Identify which cell holds the provided text, then report its [X, Y] central coordinate. 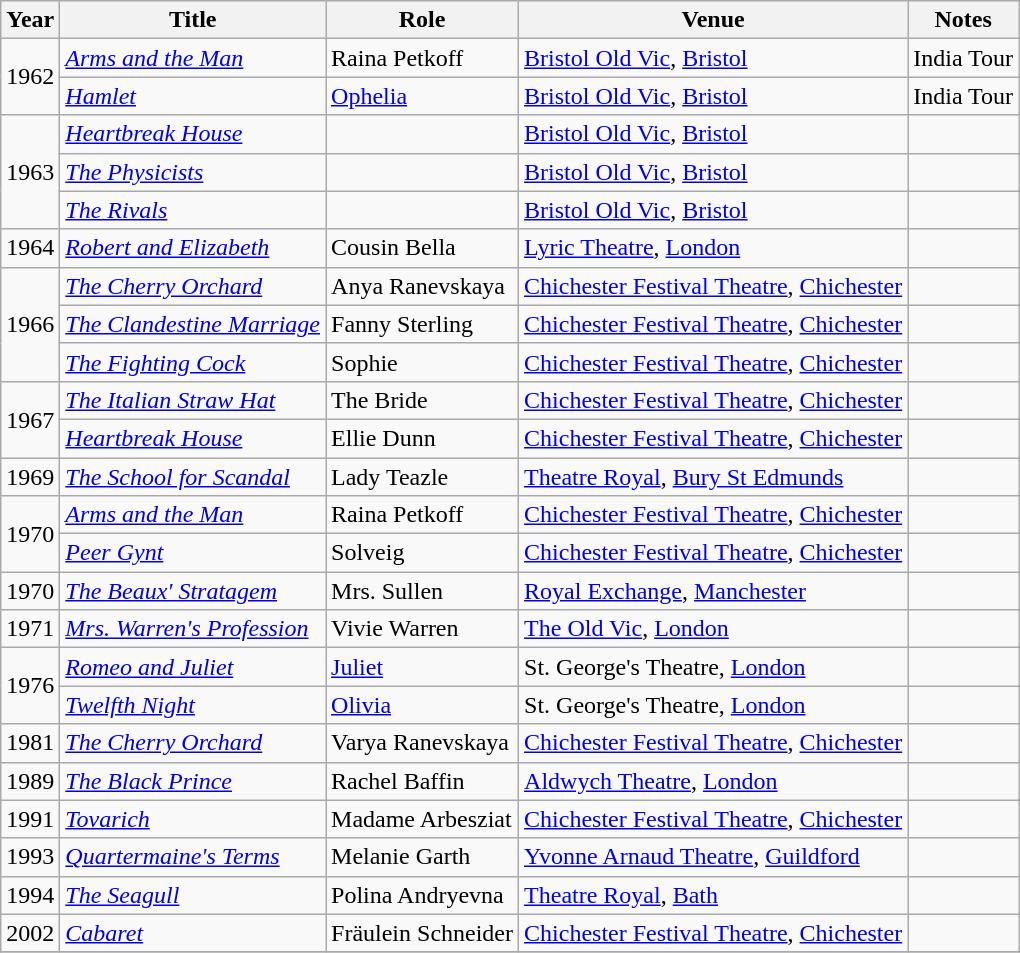
The Physicists [193, 172]
1989 [30, 781]
Theatre Royal, Bath [714, 895]
The Black Prince [193, 781]
Yvonne Arnaud Theatre, Guildford [714, 857]
1993 [30, 857]
Notes [964, 20]
1994 [30, 895]
Quartermaine's Terms [193, 857]
Mrs. Sullen [422, 591]
Vivie Warren [422, 629]
Lyric Theatre, London [714, 248]
Solveig [422, 553]
Title [193, 20]
Juliet [422, 667]
Ophelia [422, 96]
Robert and Elizabeth [193, 248]
Varya Ranevskaya [422, 743]
Cabaret [193, 933]
Lady Teazle [422, 477]
The Seagull [193, 895]
Year [30, 20]
The Italian Straw Hat [193, 400]
Rachel Baffin [422, 781]
The Rivals [193, 210]
Romeo and Juliet [193, 667]
The Fighting Cock [193, 362]
The Clandestine Marriage [193, 324]
Mrs. Warren's Profession [193, 629]
Hamlet [193, 96]
Royal Exchange, Manchester [714, 591]
Olivia [422, 705]
2002 [30, 933]
Role [422, 20]
Theatre Royal, Bury St Edmunds [714, 477]
1976 [30, 686]
Fanny Sterling [422, 324]
1967 [30, 419]
Polina Andryevna [422, 895]
1963 [30, 172]
Melanie Garth [422, 857]
Twelfth Night [193, 705]
Sophie [422, 362]
Venue [714, 20]
Peer Gynt [193, 553]
Madame Arbesziat [422, 819]
Tovarich [193, 819]
1964 [30, 248]
Ellie Dunn [422, 438]
1969 [30, 477]
The Beaux' Stratagem [193, 591]
Cousin Bella [422, 248]
1966 [30, 324]
Fräulein Schneider [422, 933]
1962 [30, 77]
1971 [30, 629]
Aldwych Theatre, London [714, 781]
The Old Vic, London [714, 629]
The School for Scandal [193, 477]
1991 [30, 819]
1981 [30, 743]
Anya Ranevskaya [422, 286]
The Bride [422, 400]
